Search for the cell housing the specified text and yield its [x, y] center coordinate. 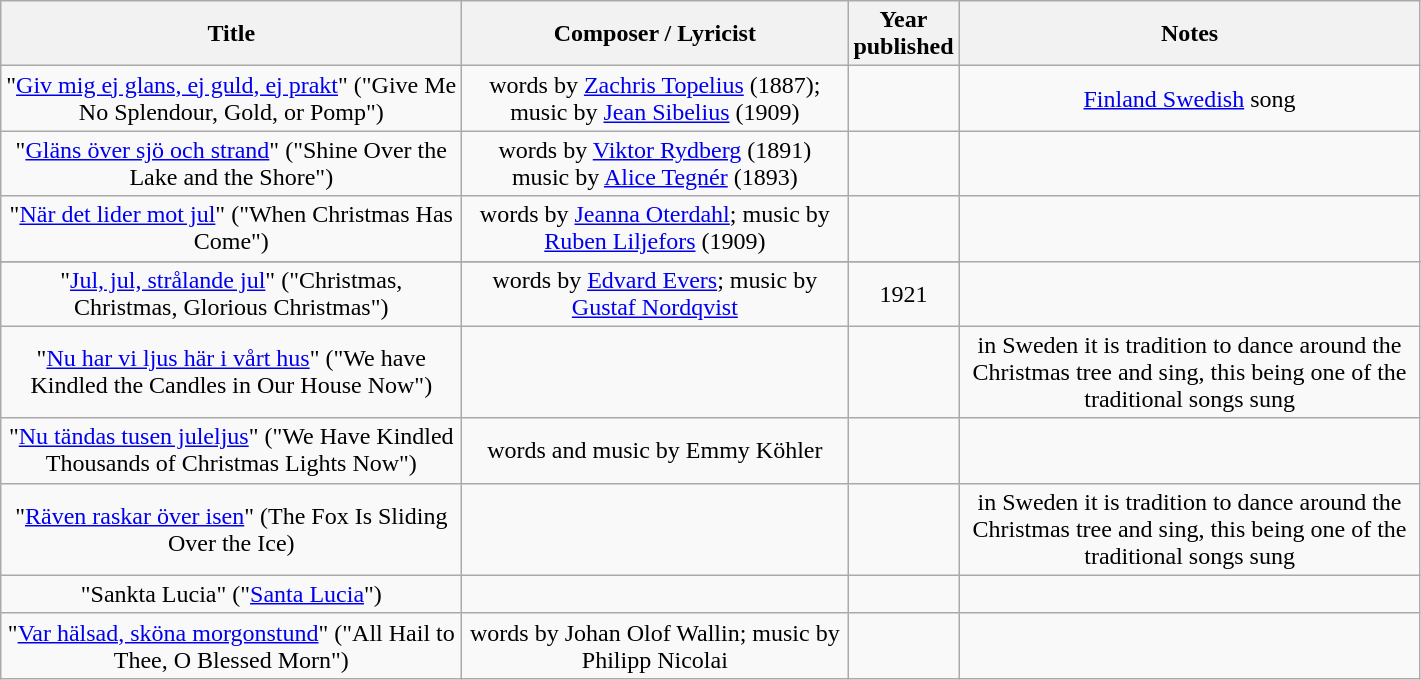
words and music by Emmy Köhler [655, 450]
Notes [1190, 34]
Title [232, 34]
"Nu har vi ljus här i vårt hus" ("We have Kindled the Candles in Our House Now") [232, 372]
"Jul, jul, strålande jul" ("Christmas, Christmas, Glorious Christmas") [232, 294]
"Nu tändas tusen juleljus" ("We Have Kindled Thousands of Christmas Lights Now") [232, 450]
"Sankta Lucia" ("Santa Lucia") [232, 594]
"Räven raskar över isen" (The Fox Is Sliding Over the Ice) [232, 529]
Composer / Lyricist [655, 34]
"Var hälsad, sköna morgonstund" ("All Hail to Thee, O Blessed Morn") [232, 646]
"När det lider mot jul" ("When Christmas Has Come") [232, 228]
"Gläns över sjö och strand" ("Shine Over the Lake and the Shore") [232, 164]
Year published [904, 34]
words by Viktor Rydberg (1891) music by Alice Tegnér (1893) [655, 164]
words by Edvard Evers; music by Gustaf Nordqvist [655, 294]
words by Jeanna Oterdahl; music by Ruben Liljefors (1909) [655, 228]
1921 [904, 294]
"Giv mig ej glans, ej guld, ej prakt" ("Give Me No Splendour, Gold, or Pomp") [232, 98]
Finland Swedish song [1190, 98]
words by Zachris Topelius (1887); music by Jean Sibelius (1909) [655, 98]
words by Johan Olof Wallin; music by Philipp Nicolai [655, 646]
